Pinpoint the cell where the given text exists, returning its [X, Y] midpoint coordinate. 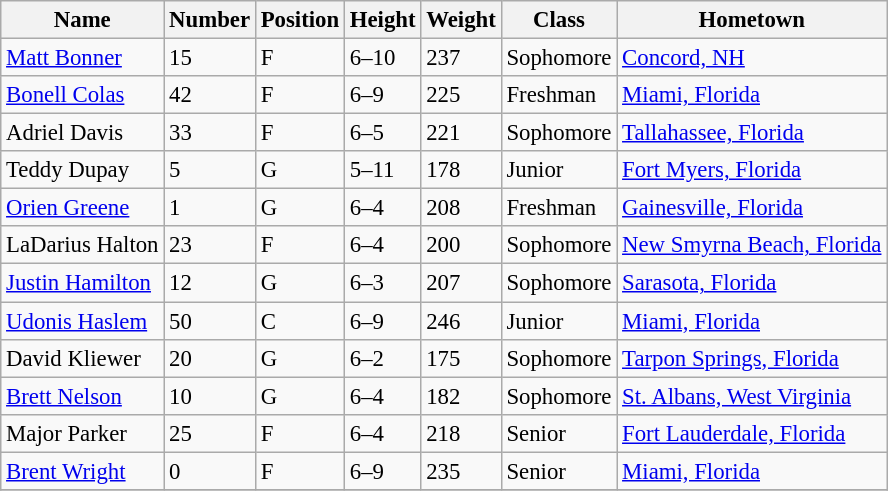
David Kliewer [82, 358]
Brent Wright [82, 471]
6–2 [382, 358]
Fort Myers, Florida [752, 170]
Matt Bonner [82, 58]
218 [461, 433]
200 [461, 245]
New Smyrna Beach, Florida [752, 245]
Tarpon Springs, Florida [752, 358]
Position [300, 20]
LaDarius Halton [82, 245]
0 [210, 471]
207 [461, 283]
50 [210, 321]
10 [210, 396]
Tallahassee, Florida [752, 133]
246 [461, 321]
23 [210, 245]
6–10 [382, 58]
42 [210, 95]
1 [210, 208]
C [300, 321]
208 [461, 208]
Class [559, 20]
235 [461, 471]
St. Albans, West Virginia [752, 396]
Concord, NH [752, 58]
33 [210, 133]
Adriel Davis [82, 133]
12 [210, 283]
Weight [461, 20]
25 [210, 433]
Fort Lauderdale, Florida [752, 433]
Justin Hamilton [82, 283]
Sarasota, Florida [752, 283]
Hometown [752, 20]
Teddy Dupay [82, 170]
Major Parker [82, 433]
237 [461, 58]
15 [210, 58]
221 [461, 133]
5–11 [382, 170]
Gainesville, Florida [752, 208]
225 [461, 95]
6–3 [382, 283]
Height [382, 20]
20 [210, 358]
Orien Greene [82, 208]
Brett Nelson [82, 396]
Bonell Colas [82, 95]
Name [82, 20]
Number [210, 20]
6–5 [382, 133]
175 [461, 358]
5 [210, 170]
Udonis Haslem [82, 321]
182 [461, 396]
178 [461, 170]
